Capture the cell that displays the provided text and extract its (x, y) central coordinate. 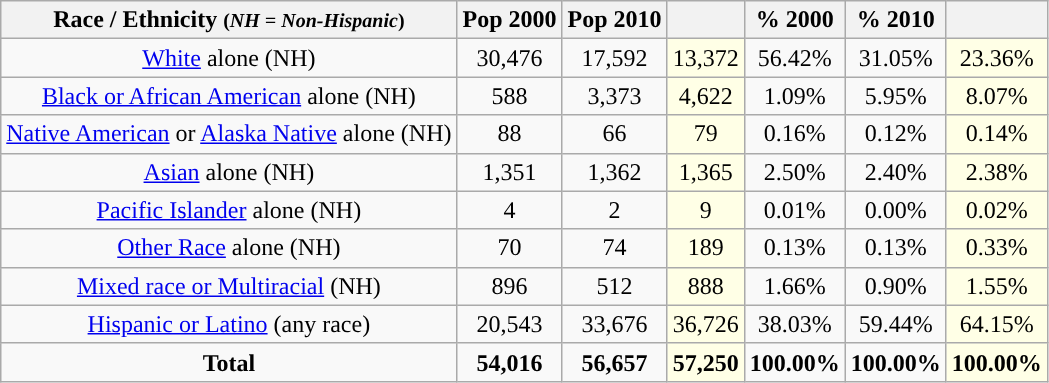
4 (510, 210)
Race / Ethnicity (NH = Non-Hispanic) (229, 20)
888 (706, 286)
% 2000 (794, 20)
8.07% (996, 96)
0.12% (896, 134)
896 (510, 286)
1,351 (510, 172)
0.90% (896, 286)
Black or African American alone (NH) (229, 96)
74 (614, 248)
Asian alone (NH) (229, 172)
79 (706, 134)
57,250 (706, 362)
17,592 (614, 58)
Total (229, 362)
189 (706, 248)
0.02% (996, 210)
Mixed race or Multiracial (NH) (229, 286)
Hispanic or Latino (any race) (229, 324)
512 (614, 286)
1,362 (614, 172)
5.95% (896, 96)
88 (510, 134)
70 (510, 248)
Other Race alone (NH) (229, 248)
Pacific Islander alone (NH) (229, 210)
1.55% (996, 286)
Native American or Alaska Native alone (NH) (229, 134)
% 2010 (896, 20)
13,372 (706, 58)
56.42% (794, 58)
66 (614, 134)
3,373 (614, 96)
588 (510, 96)
4,622 (706, 96)
54,016 (510, 362)
36,726 (706, 324)
Pop 2010 (614, 20)
0.16% (794, 134)
0.01% (794, 210)
2 (614, 210)
30,476 (510, 58)
0.33% (996, 248)
1.66% (794, 286)
56,657 (614, 362)
64.15% (996, 324)
1,365 (706, 172)
2.50% (794, 172)
23.36% (996, 58)
20,543 (510, 324)
Pop 2000 (510, 20)
White alone (NH) (229, 58)
2.38% (996, 172)
1.09% (794, 96)
0.14% (996, 134)
31.05% (896, 58)
33,676 (614, 324)
2.40% (896, 172)
59.44% (896, 324)
0.00% (896, 210)
38.03% (794, 324)
9 (706, 210)
